Detect which cell encompasses the target text, then output its (X, Y) center coordinate. 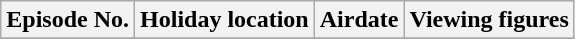
Viewing figures (489, 20)
Episode No. (68, 20)
Airdate (359, 20)
Holiday location (225, 20)
